Search for the cell housing the specified text and yield its (X, Y) center coordinate. 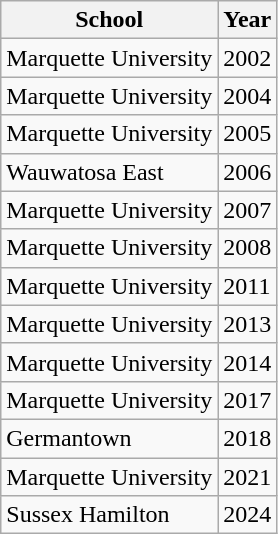
Year (248, 20)
2013 (248, 324)
2024 (248, 515)
2017 (248, 400)
2008 (248, 248)
2018 (248, 438)
2004 (248, 96)
Wauwatosa East (110, 172)
2014 (248, 362)
2011 (248, 286)
School (110, 20)
2007 (248, 210)
2005 (248, 134)
2021 (248, 477)
2006 (248, 172)
2002 (248, 58)
Sussex Hamilton (110, 515)
Germantown (110, 438)
